Locate the cell with the specified text and output its [X, Y] center coordinate. 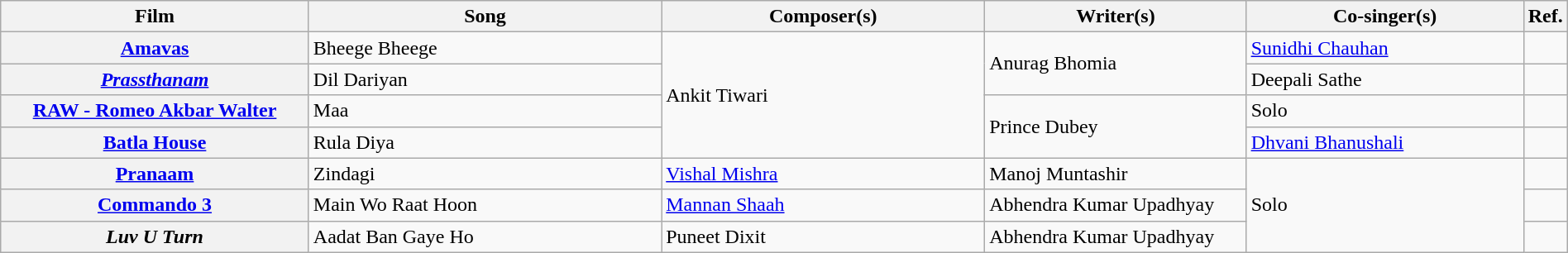
Dhvani Bhanushali [1384, 142]
Amavas [155, 48]
Vishal Mishra [824, 174]
Batla House [155, 142]
Pranaam [155, 174]
Deepali Sathe [1384, 79]
Aadat Ban Gaye Ho [485, 236]
Zindagi [485, 174]
Song [485, 17]
Prince Dubey [1116, 126]
Manoj Muntashir [1116, 174]
Maa [485, 111]
Anurag Bhomia [1116, 64]
Writer(s) [1116, 17]
Film [155, 17]
Rula Diya [485, 142]
Luv U Turn [155, 236]
Bheege Bheege [485, 48]
Co-singer(s) [1384, 17]
Composer(s) [824, 17]
Ref. [1545, 17]
RAW - Romeo Akbar Walter [155, 111]
Main Wo Raat Hoon [485, 205]
Puneet Dixit [824, 236]
Ankit Tiwari [824, 95]
Commando 3 [155, 205]
Dil Dariyan [485, 79]
Mannan Shaah [824, 205]
Sunidhi Chauhan [1384, 48]
Prassthanam [155, 79]
